Find where the given text appears and provide that cell's center as (X, Y) coordinate. 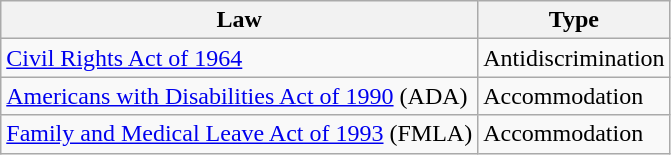
Type (574, 20)
Americans with Disabilities Act of 1990 (ADA) (240, 96)
Family and Medical Leave Act of 1993 (FMLA) (240, 134)
Civil Rights Act of 1964 (240, 58)
Antidiscrimination (574, 58)
Law (240, 20)
